Pinpoint the cell where the given text exists, returning its [x, y] midpoint coordinate. 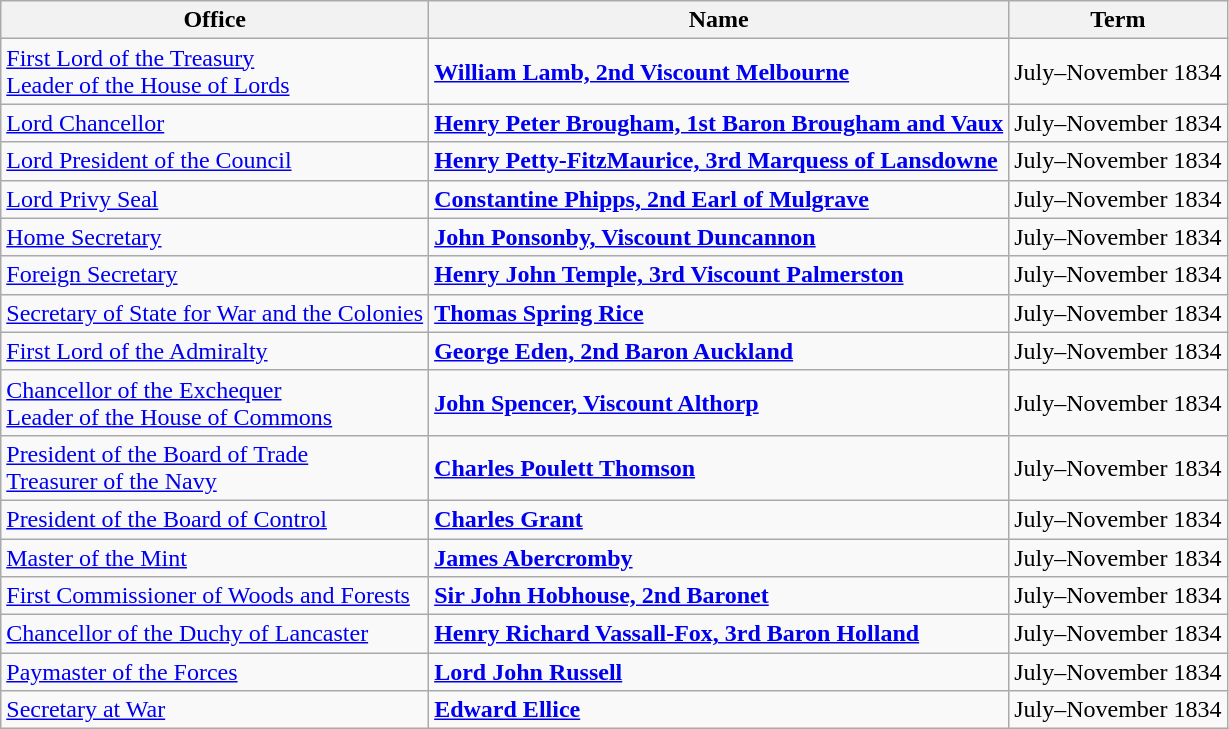
First Commissioner of Woods and Forests [215, 596]
Thomas Spring Rice [719, 313]
Lord Privy Seal [215, 199]
Charles Grant [719, 519]
Henry John Temple, 3rd Viscount Palmerston [719, 275]
Name [719, 20]
Secretary of State for War and the Colonies [215, 313]
Edward Ellice [719, 710]
Lord President of the Council [215, 161]
Chancellor of the Duchy of Lancaster [215, 634]
Master of the Mint [215, 557]
Charles Poulett Thomson [719, 468]
President of the Board of TradeTreasurer of the Navy [215, 468]
Home Secretary [215, 237]
First Lord of the Admiralty [215, 351]
Henry Petty-FitzMaurice, 3rd Marquess of Lansdowne [719, 161]
Secretary at War [215, 710]
Chancellor of the ExchequerLeader of the House of Commons [215, 402]
Henry Richard Vassall-Fox, 3rd Baron Holland [719, 634]
John Ponsonby, Viscount Duncannon [719, 237]
William Lamb, 2nd Viscount Melbourne [719, 72]
George Eden, 2nd Baron Auckland [719, 351]
Term [1118, 20]
Office [215, 20]
Paymaster of the Forces [215, 672]
Lord Chancellor [215, 123]
Henry Peter Brougham, 1st Baron Brougham and Vaux [719, 123]
Lord John Russell [719, 672]
Foreign Secretary [215, 275]
John Spencer, Viscount Althorp [719, 402]
Constantine Phipps, 2nd Earl of Mulgrave [719, 199]
President of the Board of Control [215, 519]
James Abercromby [719, 557]
Sir John Hobhouse, 2nd Baronet [719, 596]
First Lord of the TreasuryLeader of the House of Lords [215, 72]
